Identify which cell holds the provided text, then report its (x, y) central coordinate. 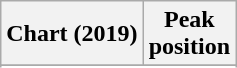
Peakposition (189, 34)
Chart (2019) (72, 34)
